Extract the (X, Y) coordinate from the center of the cell holding the provided text.  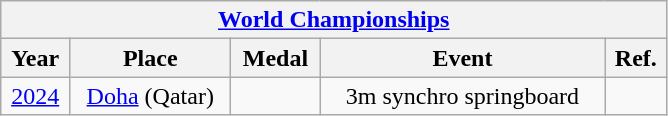
Ref. (636, 58)
Year (36, 58)
Medal (276, 58)
World Championships (334, 20)
2024 (36, 96)
Place (150, 58)
Event (462, 58)
3m synchro springboard (462, 96)
Doha (Qatar) (150, 96)
